Provide the (X, Y) coordinate of the cell's center where the given text is located.  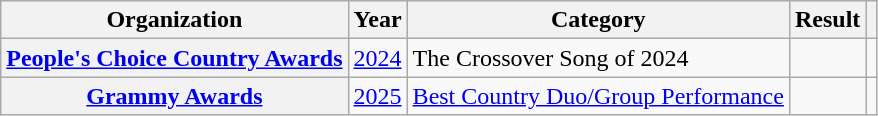
Organization (174, 20)
Year (378, 20)
Result (827, 20)
2024 (378, 58)
Category (598, 20)
2025 (378, 96)
Best Country Duo/Group Performance (598, 96)
People's Choice Country Awards (174, 58)
The Crossover Song of 2024 (598, 58)
Grammy Awards (174, 96)
